Output the [x, y] coordinate of the center of the cell containing the given text.  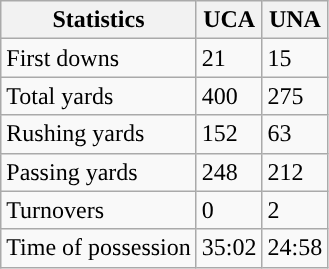
21 [229, 58]
Passing yards [99, 172]
Total yards [99, 96]
152 [229, 134]
UCA [229, 20]
First downs [99, 58]
Statistics [99, 20]
212 [295, 172]
UNA [295, 20]
2 [295, 210]
Turnovers [99, 210]
0 [229, 210]
Rushing yards [99, 134]
248 [229, 172]
63 [295, 134]
15 [295, 58]
275 [295, 96]
Time of possession [99, 248]
24:58 [295, 248]
400 [229, 96]
35:02 [229, 248]
